Scan for the cell matching the given text and deliver its (x, y) coordinate at center. 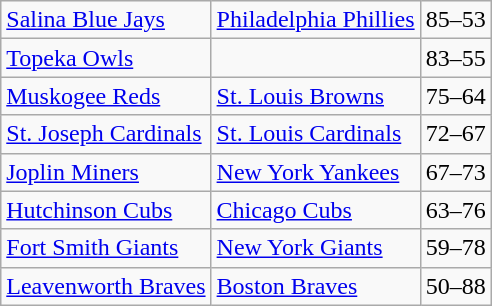
New York Giants (316, 248)
Leavenworth Braves (106, 286)
Chicago Cubs (316, 210)
Topeka Owls (106, 58)
Philadelphia Phillies (316, 20)
Muskogee Reds (106, 96)
85–53 (456, 20)
St. Louis Browns (316, 96)
Salina Blue Jays (106, 20)
Boston Braves (316, 286)
83–55 (456, 58)
63–76 (456, 210)
St. Louis Cardinals (316, 134)
Fort Smith Giants (106, 248)
New York Yankees (316, 172)
75–64 (456, 96)
St. Joseph Cardinals (106, 134)
Hutchinson Cubs (106, 210)
Joplin Miners (106, 172)
50–88 (456, 286)
72–67 (456, 134)
67–73 (456, 172)
59–78 (456, 248)
